Find where the given text appears and provide that cell's center as (x, y) coordinate. 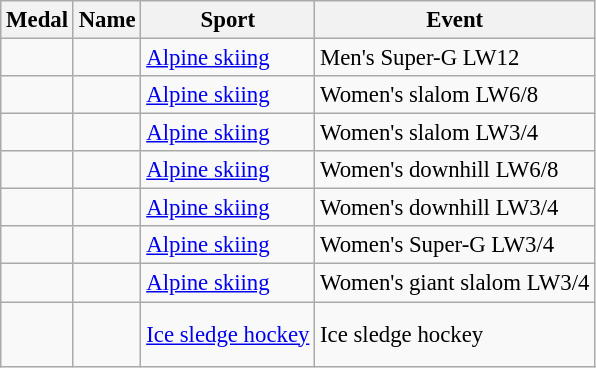
Sport (228, 20)
Men's Super-G LW12 (455, 58)
Women's downhill LW6/8 (455, 170)
Name (107, 20)
Women's slalom LW6/8 (455, 95)
Women's giant slalom LW3/4 (455, 283)
Event (455, 20)
Medal (38, 20)
Women's slalom LW3/4 (455, 133)
Women's downhill LW3/4 (455, 208)
Women's Super-G LW3/4 (455, 245)
